Determine the (X, Y) coordinate at the center of the cell enclosing the given text.  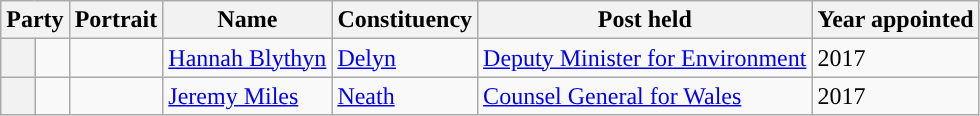
Counsel General for Wales (645, 96)
Jeremy Miles (248, 96)
Delyn (405, 58)
Constituency (405, 20)
Portrait (116, 20)
Deputy Minister for Environment (645, 58)
Neath (405, 96)
Year appointed (896, 20)
Party (35, 20)
Post held (645, 20)
Name (248, 20)
Hannah Blythyn (248, 58)
